From the cell containing the given text, extract its center point as (X, Y) coordinate. 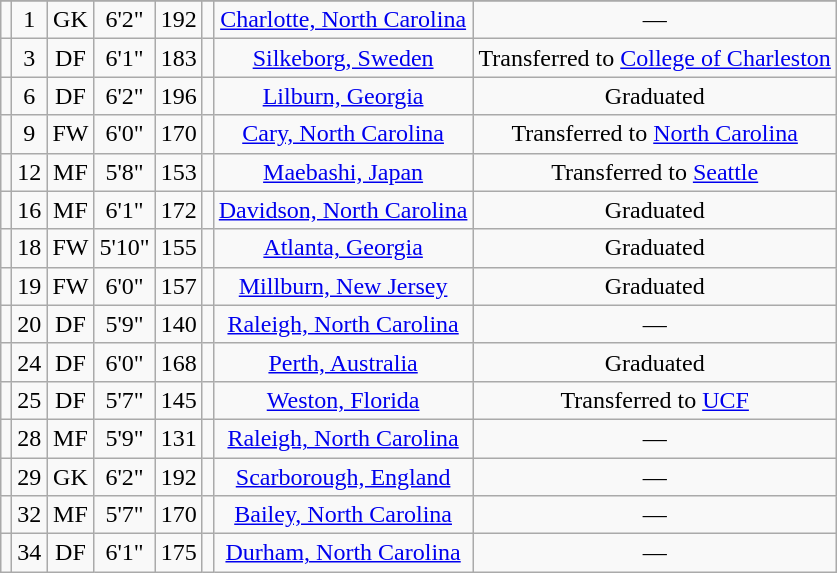
Transferred to UCF (654, 400)
175 (178, 553)
172 (178, 210)
157 (178, 286)
Transferred to College of Charleston (654, 58)
5'10" (124, 248)
1 (30, 20)
Durham, North Carolina (343, 553)
Transferred to Seattle (654, 172)
32 (30, 515)
25 (30, 400)
196 (178, 96)
5'8" (124, 172)
140 (178, 324)
155 (178, 248)
Davidson, North Carolina (343, 210)
Weston, Florida (343, 400)
Silkeborg, Sweden (343, 58)
20 (30, 324)
145 (178, 400)
Cary, North Carolina (343, 134)
3 (30, 58)
28 (30, 438)
19 (30, 286)
16 (30, 210)
Charlotte, North Carolina (343, 20)
131 (178, 438)
153 (178, 172)
24 (30, 362)
Maebashi, Japan (343, 172)
Transferred to North Carolina (654, 134)
183 (178, 58)
18 (30, 248)
29 (30, 477)
9 (30, 134)
Perth, Australia (343, 362)
6 (30, 96)
Bailey, North Carolina (343, 515)
12 (30, 172)
168 (178, 362)
Atlanta, Georgia (343, 248)
Millburn, New Jersey (343, 286)
Lilburn, Georgia (343, 96)
34 (30, 553)
Scarborough, England (343, 477)
